Identify which cell holds the provided text, then report its (x, y) central coordinate. 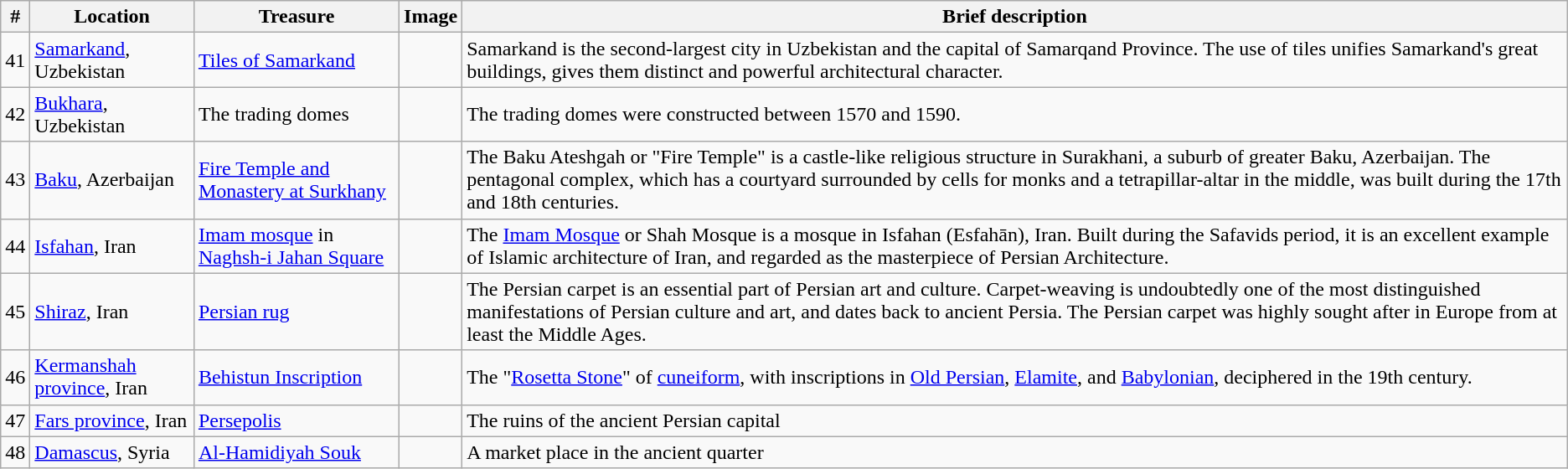
Image (431, 17)
Damascus, Syria (112, 452)
Treasure (297, 17)
Tiles of Samarkand (297, 60)
The ruins of the ancient Persian capital (1015, 420)
42 (15, 114)
Baku, Azerbaijan (112, 180)
Isfahan, Iran (112, 246)
Location (112, 17)
A market place in the ancient quarter (1015, 452)
Fars province, Iran (112, 420)
Fire Temple and Monastery at Surkhany (297, 180)
The "Rosetta Stone" of cuneiform, with inscriptions in Old Persian, Elamite, and Babylonian, deciphered in the 19th century. (1015, 377)
The trading domes (297, 114)
44 (15, 246)
43 (15, 180)
Behistun Inscription (297, 377)
# (15, 17)
Imam mosque in Naghsh-i Jahan Square (297, 246)
47 (15, 420)
46 (15, 377)
41 (15, 60)
Persepolis (297, 420)
48 (15, 452)
Samarkand, Uzbekistan (112, 60)
Brief description (1015, 17)
The trading domes were constructed between 1570 and 1590. (1015, 114)
Kermanshah province, Iran (112, 377)
Al-Hamidiyah Souk (297, 452)
Shiraz, Iran (112, 312)
Bukhara, Uzbekistan (112, 114)
45 (15, 312)
Persian rug (297, 312)
